Detect which cell encompasses the target text, then output its [X, Y] center coordinate. 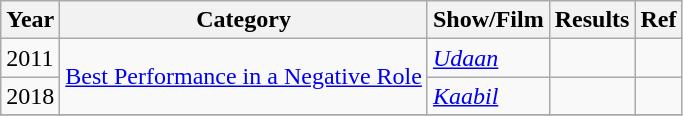
Show/Film [488, 20]
Results [592, 20]
Ref [658, 20]
2011 [30, 58]
Udaan [488, 58]
Kaabil [488, 96]
Best Performance in a Negative Role [244, 77]
Category [244, 20]
Year [30, 20]
2018 [30, 96]
